Return [x, y] of the center of cell containing provided text 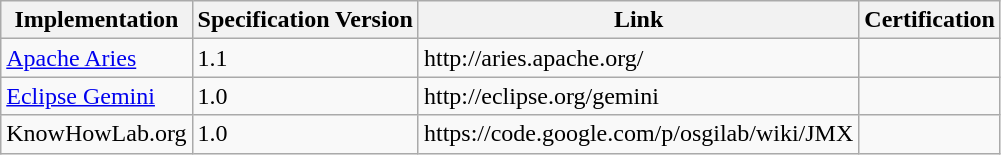
https://code.google.com/p/osgilab/wiki/JMX [638, 134]
Link [638, 20]
1.1 [305, 58]
Specification Version [305, 20]
Eclipse Gemini [96, 96]
Certification [930, 20]
http://aries.apache.org/ [638, 58]
Apache Aries [96, 58]
Implementation [96, 20]
KnowHowLab.org [96, 134]
http://eclipse.org/gemini [638, 96]
